Scan for the cell matching the given text and deliver its [x, y] coordinate at center. 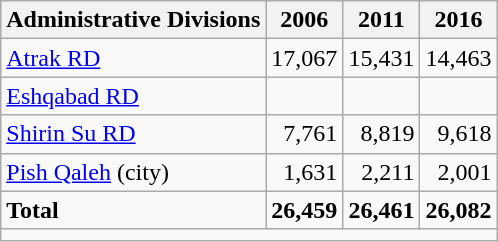
26,082 [458, 210]
Shirin Su RD [134, 134]
2016 [458, 20]
7,761 [304, 134]
2,211 [382, 172]
2011 [382, 20]
2,001 [458, 172]
26,459 [304, 210]
26,461 [382, 210]
2006 [304, 20]
Atrak RD [134, 58]
Eshqabad RD [134, 96]
17,067 [304, 58]
Total [134, 210]
15,431 [382, 58]
Pish Qaleh (city) [134, 172]
9,618 [458, 134]
1,631 [304, 172]
8,819 [382, 134]
14,463 [458, 58]
Administrative Divisions [134, 20]
